Return (X, Y) of the center of cell containing provided text 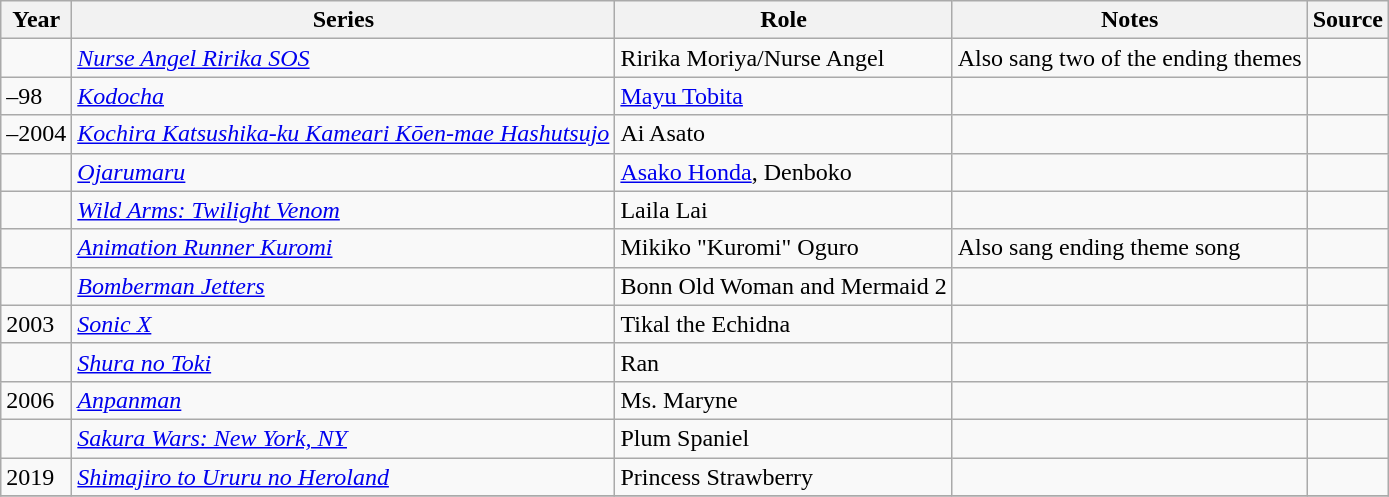
Kochira Katsushika-ku Kameari Kōen-mae Hashutsujo (344, 134)
Ririka Moriya/Nurse Angel (784, 58)
Princess Strawberry (784, 477)
Sonic X (344, 324)
Bomberman Jetters (344, 286)
Ojarumaru (344, 172)
Anpanman (344, 400)
Role (784, 20)
Shura no Toki (344, 362)
2006 (36, 400)
Nurse Angel Ririka SOS (344, 58)
2003 (36, 324)
Laila Lai (784, 210)
Mayu Tobita (784, 96)
Ms. Maryne (784, 400)
Asako Honda, Denboko (784, 172)
Kodocha (344, 96)
Shimajiro to Ururu no Heroland (344, 477)
Bonn Old Woman and Mermaid 2 (784, 286)
Series (344, 20)
Notes (1130, 20)
Mikiko "Kuromi" Oguro (784, 248)
Source (1348, 20)
–98 (36, 96)
Ai Asato (784, 134)
Animation Runner Kuromi (344, 248)
Ran (784, 362)
Sakura Wars: New York, NY (344, 438)
Wild Arms: Twilight Venom (344, 210)
Tikal the Echidna (784, 324)
2019 (36, 477)
Also sang ending theme song (1130, 248)
Also sang two of the ending themes (1130, 58)
–2004 (36, 134)
Year (36, 20)
Plum Spaniel (784, 438)
